Output the (x, y) coordinate of the center of the cell containing the given text.  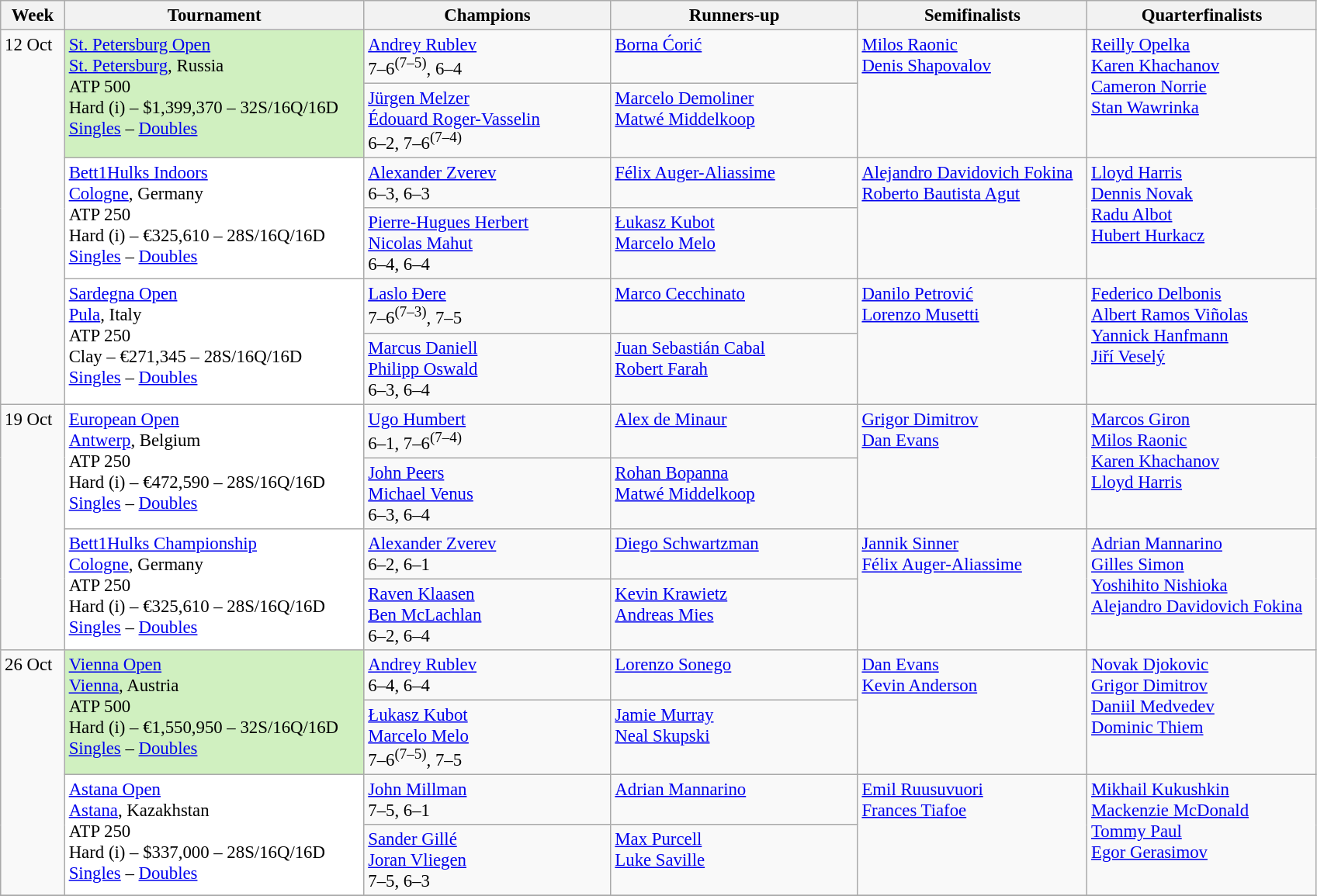
Grigor Dimitrov Dan Evans (972, 467)
Sardegna OpenPula, ItalyATP 250Clay – €271,345 – 28S/16Q/16DSingles – Doubles (214, 341)
Semifinalists (972, 16)
Max Purcell Luke Saville (734, 860)
Andrey Rublev 6–4, 6–4 (487, 675)
Tournament (214, 16)
Federico Delbonis Albert Ramos Viñolas Yannick Hanfmann Jiří Veselý (1202, 341)
Astana OpenAstana, KazakhstanATP 250Hard (i) – $337,000 – 28S/16Q/16D Singles – Doubles (214, 835)
Raven Klaasen Ben McLachlan 6–2, 6–4 (487, 614)
Marcos Giron Milos Raonic Karen Khachanov Lloyd Harris (1202, 467)
Jürgen Melzer Édouard Roger-Vasselin 6–2, 7–6(7–4) (487, 121)
19 Oct (33, 528)
Pierre-Hugues Herbert Nicolas Mahut6–4, 6–4 (487, 244)
26 Oct (33, 773)
John Peers Michael Venus 6–3, 6–4 (487, 493)
Jannik Sinner Félix Auger-Aliassime (972, 590)
Łukasz Kubot Marcelo Melo 7–6(7–5), 7–5 (487, 737)
Ugo Humbert 6–1, 7–6(7–4) (487, 431)
Alejandro Davidovich Fokina Roberto Bautista Agut (972, 219)
Mikhail Kukushkin Mackenzie McDonald Tommy Paul Egor Gerasimov (1202, 835)
Dan Evans Kevin Anderson (972, 712)
Alexander Zverev6–2, 6–1 (487, 554)
Alexander Zverev6–3, 6–3 (487, 183)
Andrey Rublev7–6(7–5), 6–4 (487, 57)
Marcus Daniell Philipp Oswald6–3, 6–4 (487, 368)
Rohan Bopanna Matwé Middelkoop (734, 493)
Alex de Minaur (734, 431)
Danilo Petrović Lorenzo Musetti (972, 341)
Łukasz Kubot Marcelo Melo (734, 244)
Novak Djokovic Grigor Dimitrov Daniil Medvedev Dominic Thiem (1202, 712)
Week (33, 16)
Félix Auger-Aliassime (734, 183)
Lloyd Harris Dennis Novak Radu Albot Hubert Hurkacz (1202, 219)
Bett1Hulks ChampionshipCologne, GermanyATP 250Hard (i) – €325,610 – 28S/16Q/16D Singles – Doubles (214, 590)
Champions (487, 16)
St. Petersburg Open St. Petersburg, RussiaATP 500Hard (i) – $1,399,370 – 32S/16Q/16D Singles – Doubles (214, 95)
Sander Gillé Joran Vliegen 7–5, 6–3 (487, 860)
Borna Ćorić (734, 57)
Emil Ruusuvuori Frances Tiafoe (972, 835)
Bett1Hulks IndoorsCologne, GermanyATP 250Hard (i) – €325,610 – 28S/16Q/16DSingles – Doubles (214, 219)
Lorenzo Sonego (734, 675)
Marcelo Demoliner Matwé Middelkoop (734, 121)
Adrian Mannarino Gilles Simon Yoshihito Nishioka Alejandro Davidovich Fokina (1202, 590)
Runners-up (734, 16)
Adrian Mannarino (734, 801)
Milos Raonic Denis Shapovalov (972, 95)
Juan Sebastián Cabal Robert Farah (734, 368)
Diego Schwartzman (734, 554)
John Millman 7–5, 6–1 (487, 801)
Jamie Murray Neal Skupski (734, 737)
Quarterfinalists (1202, 16)
European OpenAntwerp, BelgiumATP 250Hard (i) – €472,590 – 28S/16Q/16DSingles – Doubles (214, 467)
Reilly Opelka Karen Khachanov Cameron Norrie Stan Wawrinka (1202, 95)
Marco Cecchinato (734, 306)
12 Oct (33, 217)
Kevin Krawietz Andreas Mies (734, 614)
Vienna Open Vienna, AustriaATP 500Hard (i) – €1,550,950 – 32S/16Q/16DSingles – Doubles (214, 712)
Laslo Đere7–6(7–3), 7–5 (487, 306)
